Pinpoint the cell where the given text exists, returning its (X, Y) midpoint coordinate. 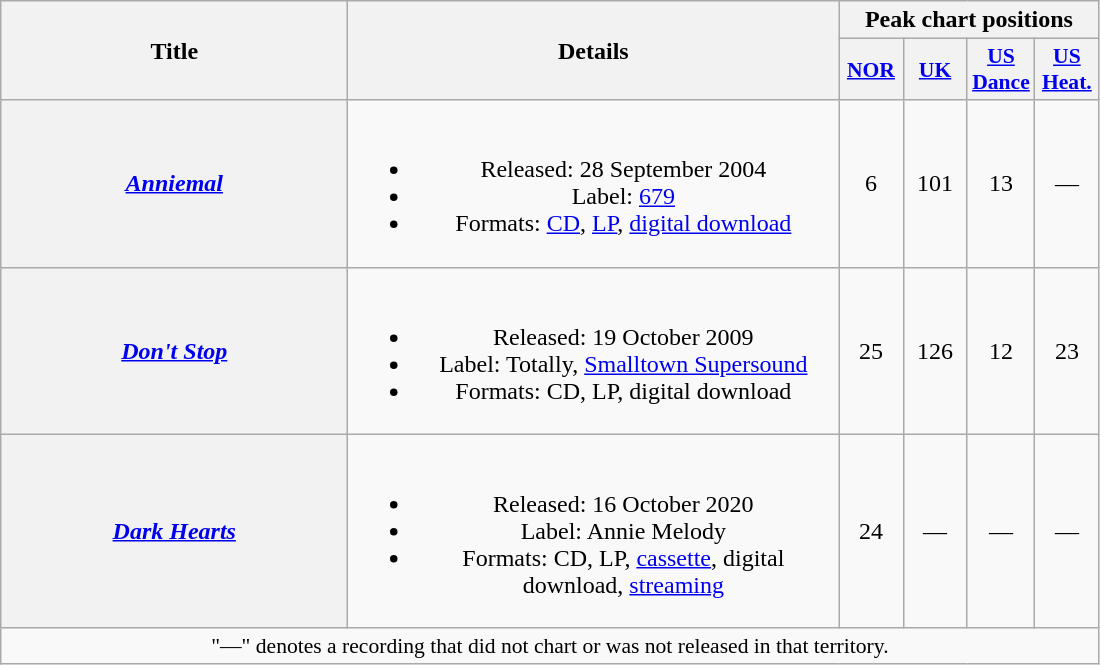
USDance (1001, 70)
"—" denotes a recording that did not chart or was not released in that territory. (550, 646)
101 (935, 184)
Details (594, 50)
6 (871, 184)
Dark Hearts (174, 531)
Title (174, 50)
126 (935, 350)
13 (1001, 184)
12 (1001, 350)
23 (1067, 350)
25 (871, 350)
USHeat. (1067, 70)
24 (871, 531)
Don't Stop (174, 350)
Released: 28 September 2004Label: 679Formats: CD, LP, digital download (594, 184)
UK (935, 70)
Released: 16 October 2020Label: Annie MelodyFormats: CD, LP, cassette, digital download, streaming (594, 531)
NOR (871, 70)
Peak chart positions (969, 20)
Anniemal (174, 184)
Released: 19 October 2009Label: Totally, Smalltown SupersoundFormats: CD, LP, digital download (594, 350)
